Locate the cell with the specified text and output its [x, y] center coordinate. 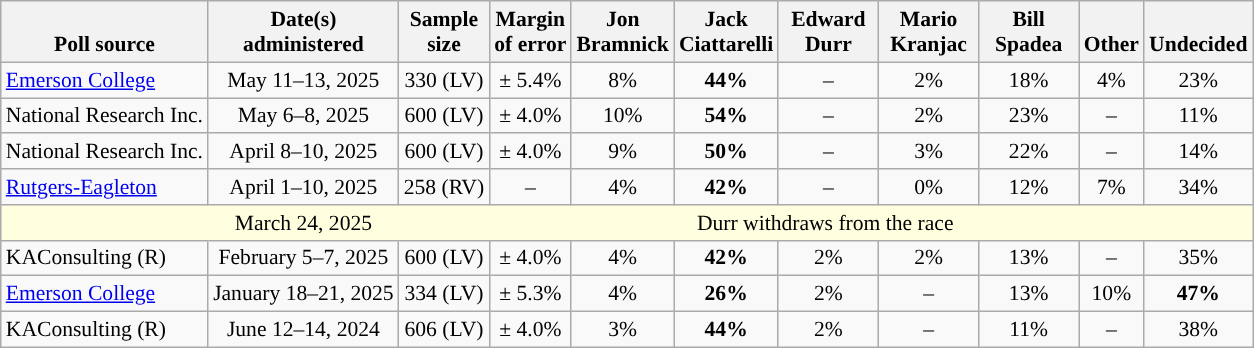
54% [726, 116]
47% [1198, 294]
± 5.4% [530, 80]
606 (LV) [444, 330]
38% [1198, 330]
MarioKranjac [928, 32]
BillSpadea [1029, 32]
35% [1198, 258]
Marginof error [530, 32]
May 11–13, 2025 [304, 80]
Durr withdraws from the race [826, 223]
Undecided [1198, 32]
April 8–10, 2025 [304, 152]
February 5–7, 2025 [304, 258]
12% [1029, 187]
334 (LV) [444, 294]
Other [1112, 32]
18% [1029, 80]
JonBramnick [622, 32]
January 18–21, 2025 [304, 294]
April 1–10, 2025 [304, 187]
June 12–14, 2024 [304, 330]
± 5.3% [530, 294]
Date(s)administered [304, 32]
March 24, 2025 [304, 223]
8% [622, 80]
Poll source [104, 32]
7% [1112, 187]
258 (RV) [444, 187]
22% [1029, 152]
9% [622, 152]
330 (LV) [444, 80]
50% [726, 152]
0% [928, 187]
Samplesize [444, 32]
May 6–8, 2025 [304, 116]
Rutgers-Eagleton [104, 187]
26% [726, 294]
EdwardDurr [828, 32]
34% [1198, 187]
14% [1198, 152]
JackCiattarelli [726, 32]
